Find where the given text appears and provide that cell's center as [x, y] coordinate. 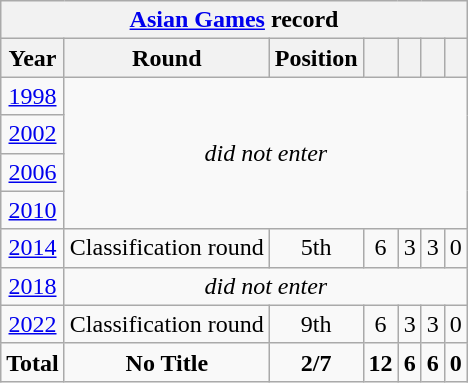
2006 [33, 172]
2018 [33, 286]
5th [316, 248]
1998 [33, 96]
12 [380, 362]
Round [166, 58]
No Title [166, 362]
Position [316, 58]
2014 [33, 248]
Year [33, 58]
Total [33, 362]
2022 [33, 324]
Asian Games record [234, 20]
2/7 [316, 362]
2002 [33, 134]
9th [316, 324]
2010 [33, 210]
